Find where the given text appears and provide that cell's center as [X, Y] coordinate. 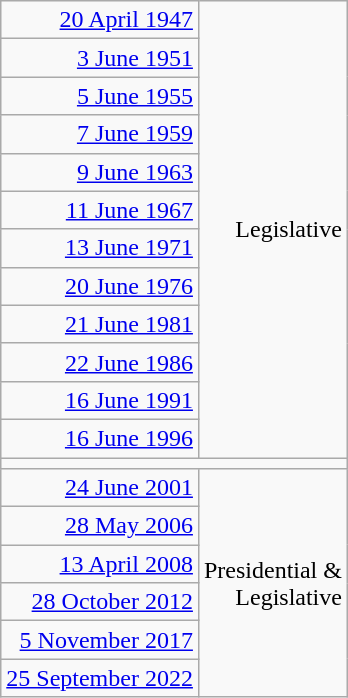
13 June 1971 [100, 248]
16 June 1996 [100, 438]
7 June 1959 [100, 134]
9 June 1963 [100, 172]
25 September 2022 [100, 678]
5 June 1955 [100, 96]
21 June 1981 [100, 324]
Presidential & Legislative [272, 583]
24 June 2001 [100, 488]
20 April 1947 [100, 20]
20 June 1976 [100, 286]
16 June 1991 [100, 400]
28 October 2012 [100, 602]
22 June 1986 [100, 362]
Legislative [272, 230]
13 April 2008 [100, 564]
5 November 2017 [100, 640]
3 June 1951 [100, 58]
28 May 2006 [100, 526]
11 June 1967 [100, 210]
